Determine the [x, y] coordinate at the center of the cell enclosing the given text.  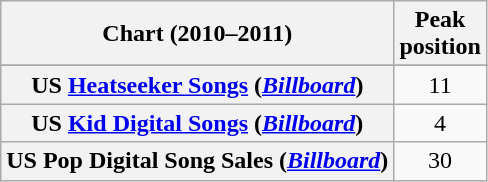
US Kid Digital Songs (Billboard) [198, 123]
4 [440, 123]
11 [440, 85]
30 [440, 161]
US Pop Digital Song Sales (Billboard) [198, 161]
US Heatseeker Songs (Billboard) [198, 85]
Peakposition [440, 34]
Chart (2010–2011) [198, 34]
